Determine the (x, y) coordinate at the center of the cell enclosing the given text.  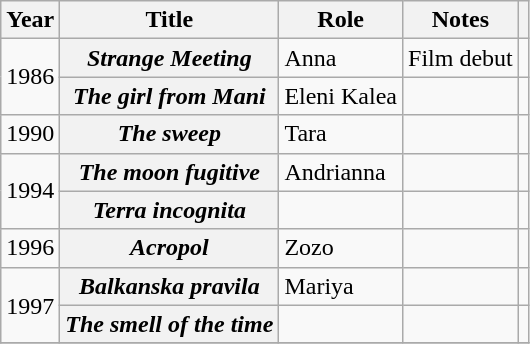
1996 (30, 248)
Eleni Kalea (341, 96)
Mariya (341, 286)
Role (341, 20)
Acropol (170, 248)
1994 (30, 191)
1986 (30, 77)
The girl from Mani (170, 96)
The sweep (170, 134)
The moon fugitive (170, 172)
Zozo (341, 248)
Anna (341, 58)
Strange Meeting (170, 58)
Terra incognita (170, 210)
Andrianna (341, 172)
1990 (30, 134)
Year (30, 20)
Title (170, 20)
Film debut (461, 58)
Balkanska pravila (170, 286)
The smell of the time (170, 324)
Tara (341, 134)
1997 (30, 305)
Notes (461, 20)
